Capture the cell that displays the provided text and extract its (x, y) central coordinate. 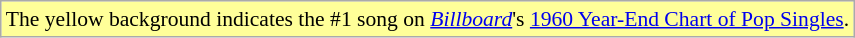
The yellow background indicates the #1 song on Billboard's 1960 Year-End Chart of Pop Singles. (428, 19)
